Pinpoint the cell where the given text exists, returning its (X, Y) midpoint coordinate. 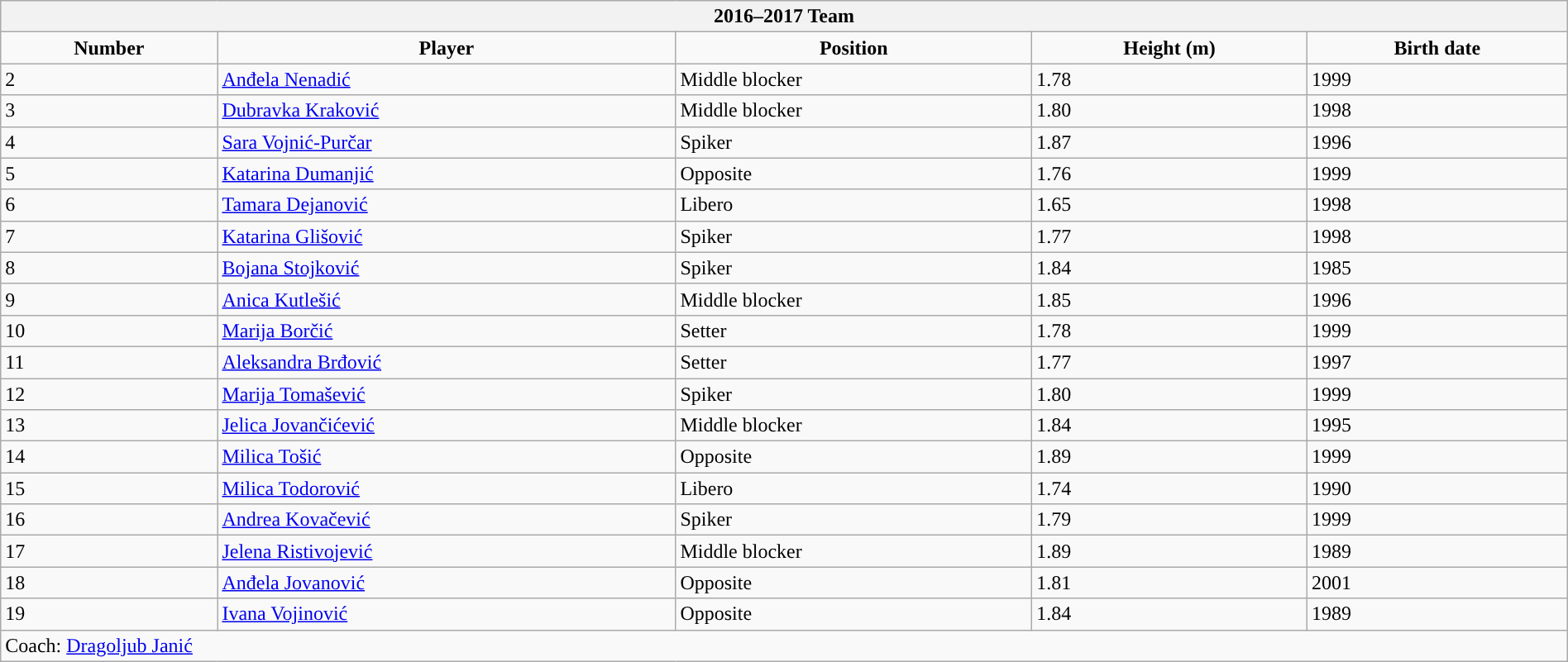
2 (109, 79)
6 (109, 205)
15 (109, 488)
Position (853, 48)
Anđela Nenadić (447, 79)
Number (109, 48)
1.65 (1169, 205)
19 (109, 614)
2016–2017 Team (784, 17)
1995 (1437, 426)
Katarina Glišović (447, 236)
9 (109, 299)
Tamara Dejanović (447, 205)
14 (109, 457)
Katarina Dumanjić (447, 174)
Sara Vojnić-Purčar (447, 142)
1.79 (1169, 520)
1985 (1437, 268)
10 (109, 331)
Aleksandra Brđović (447, 362)
2001 (1437, 583)
Player (447, 48)
Marija Tomašević (447, 394)
Birth date (1437, 48)
1.74 (1169, 488)
1990 (1437, 488)
1.81 (1169, 583)
3 (109, 111)
Anđela Jovanović (447, 583)
Milica Todorović (447, 488)
1.87 (1169, 142)
Anica Kutlešić (447, 299)
Height (m) (1169, 48)
1997 (1437, 362)
1.76 (1169, 174)
Dubravka Kraković (447, 111)
12 (109, 394)
Ivana Vojinović (447, 614)
13 (109, 426)
17 (109, 551)
Jelena Ristivojević (447, 551)
Andrea Kovačević (447, 520)
Jelica Jovančićević (447, 426)
16 (109, 520)
8 (109, 268)
5 (109, 174)
4 (109, 142)
11 (109, 362)
Marija Borčić (447, 331)
Bojana Stojković (447, 268)
1.85 (1169, 299)
Coach: Dragoljub Janić (784, 645)
7 (109, 236)
Milica Tošić (447, 457)
18 (109, 583)
